Search for the cell housing the specified text and yield its [x, y] center coordinate. 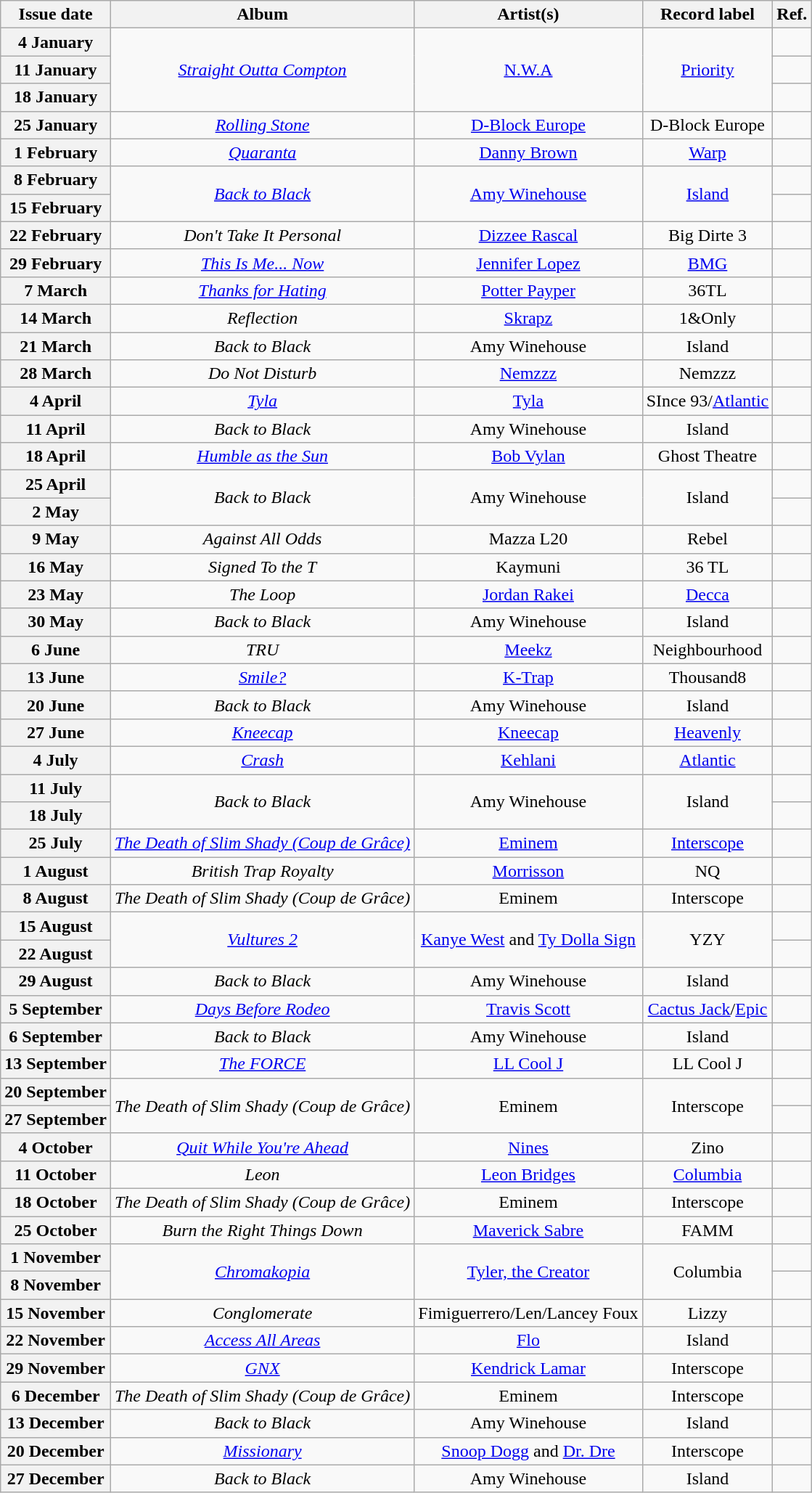
22 August [56, 954]
Signed To the T [262, 567]
Conglomerate [262, 1313]
27 December [56, 1478]
18 April [56, 457]
GNX [262, 1368]
Quit While You're Ahead [262, 1147]
Kehlani [528, 760]
Access All Areas [262, 1341]
15 November [56, 1313]
20 December [56, 1451]
Zino [708, 1147]
8 August [56, 899]
4 January [56, 42]
25 July [56, 843]
Issue date [56, 15]
Mazza L20 [528, 539]
Priority [708, 70]
22 February [56, 235]
Kendrick Lamar [528, 1368]
9 May [56, 539]
NQ [708, 871]
Bob Vylan [528, 457]
Big Dirte 3 [708, 235]
Against All Odds [262, 539]
Vultures 2 [262, 940]
29 November [56, 1368]
11 January [56, 70]
British Trap Royalty [262, 871]
11 October [56, 1174]
36 TL [708, 567]
Tyler, the Creator [528, 1272]
Humble as the Sun [262, 457]
YZY [708, 940]
18 July [56, 816]
Morrisson [528, 871]
1 February [56, 152]
36TL [708, 290]
4 July [56, 760]
Leon [262, 1174]
29 August [56, 981]
21 March [56, 346]
Warp [708, 152]
Crash [262, 760]
25 October [56, 1230]
Dizzee Rascal [528, 235]
K-Trap [528, 677]
Decca [708, 594]
Jordan Rakei [528, 594]
28 March [56, 374]
1 August [56, 871]
Danny Brown [528, 152]
Missionary [262, 1451]
Ref. [792, 15]
2 May [56, 512]
Lizzy [708, 1313]
4 October [56, 1147]
Days Before Rodeo [262, 1009]
25 January [56, 125]
20 September [56, 1092]
13 December [56, 1423]
6 December [56, 1396]
Record label [708, 15]
15 February [56, 208]
Do Not Disturb [262, 374]
Ghost Theatre [708, 457]
Skrapz [528, 318]
This Is Me... Now [262, 263]
Kanye West and Ty Dolla Sign [528, 940]
Fimiguerrero/Len/Lancey Foux [528, 1313]
The Loop [262, 594]
7 March [56, 290]
15 August [56, 926]
Reflection [262, 318]
23 May [56, 594]
The FORCE [262, 1064]
16 May [56, 567]
Atlantic [708, 760]
BMG [708, 263]
14 March [56, 318]
6 June [56, 650]
8 February [56, 180]
8 November [56, 1285]
22 November [56, 1341]
Snoop Dogg and Dr. Dre [528, 1451]
1 November [56, 1258]
Chromakopia [262, 1272]
29 February [56, 263]
Album [262, 15]
Rolling Stone [262, 125]
5 September [56, 1009]
13 June [56, 677]
6 September [56, 1036]
20 June [56, 705]
13 September [56, 1064]
Artist(s) [528, 15]
FAMM [708, 1230]
Travis Scott [528, 1009]
Flo [528, 1341]
Leon Bridges [528, 1174]
25 April [56, 484]
Rebel [708, 539]
Smile? [262, 677]
11 July [56, 788]
SInce 93/Atlantic [708, 401]
4 April [56, 401]
TRU [262, 650]
Thousand8 [708, 677]
Nines [528, 1147]
Heavenly [708, 732]
27 September [56, 1119]
Maverick Sabre [528, 1230]
18 October [56, 1202]
N.W.A [528, 70]
Neighbourhood [708, 650]
30 May [56, 622]
27 June [56, 732]
11 April [56, 429]
18 January [56, 97]
Burn the Right Things Down [262, 1230]
Straight Outta Compton [262, 70]
Potter Payper [528, 290]
Meekz [528, 650]
Quaranta [262, 152]
Kaymuni [528, 567]
Thanks for Hating [262, 290]
Don't Take It Personal [262, 235]
Cactus Jack/Epic [708, 1009]
1&Only [708, 318]
Jennifer Lopez [528, 263]
